Output the [x, y] coordinate of the center of the cell containing the given text.  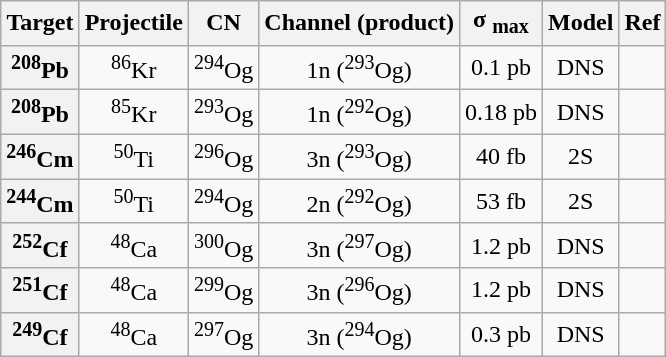
σ max [500, 23]
0.3 pb [500, 334]
0.1 pb [500, 68]
Target [40, 23]
246Cm [40, 156]
252Cf [40, 246]
Projectile [134, 23]
1n (292Og) [360, 112]
53 fb [500, 202]
1n (293Og) [360, 68]
40 fb [500, 156]
251Cf [40, 290]
3n (296Og) [360, 290]
CN [223, 23]
86Kr [134, 68]
0.18 pb [500, 112]
297Og [223, 334]
Ref [642, 23]
244Cm [40, 202]
2n (292Og) [360, 202]
3n (297Og) [360, 246]
3n (294Og) [360, 334]
3n (293Og) [360, 156]
85Kr [134, 112]
300Og [223, 246]
249Cf [40, 334]
Channel (product) [360, 23]
293Og [223, 112]
Model [580, 23]
296Og [223, 156]
299Og [223, 290]
